For the text-containing cell, return its midpoint in (x, y) coordinate format. 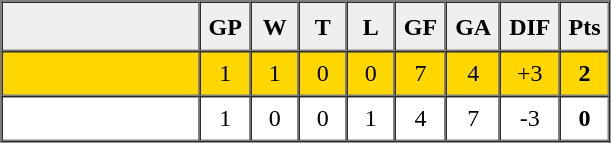
T (323, 27)
W (275, 27)
GF (420, 27)
GA (473, 27)
Pts (585, 27)
+3 (530, 74)
2 (585, 74)
-3 (530, 118)
L (371, 27)
GP (226, 27)
DIF (530, 27)
